Search for the cell housing the specified text and yield its [x, y] center coordinate. 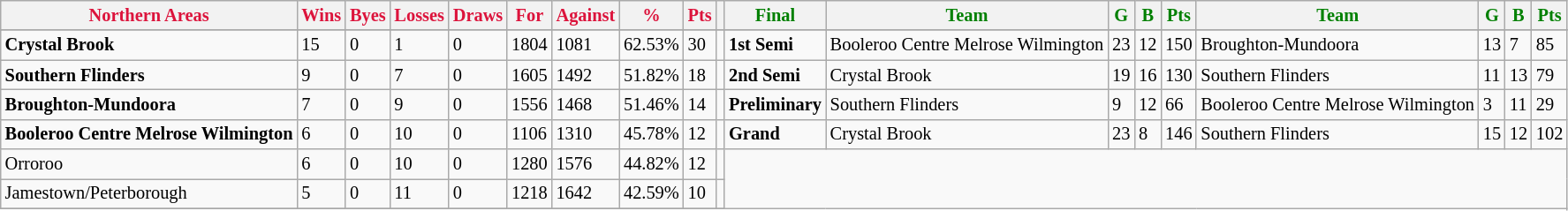
66 [1178, 104]
79 [1549, 75]
3 [1492, 104]
% [652, 15]
42.59% [652, 193]
Northern Areas [149, 15]
8 [1148, 134]
1468 [587, 104]
Orroroo [149, 164]
Against [587, 15]
5 [322, 193]
1218 [529, 193]
45.78% [652, 134]
30 [700, 45]
19 [1121, 75]
51.82% [652, 75]
1492 [587, 75]
1804 [529, 45]
1106 [529, 134]
1556 [529, 104]
Byes [367, 15]
18 [700, 75]
16 [1148, 75]
Losses [420, 15]
85 [1549, 45]
1576 [587, 164]
14 [700, 104]
2nd Semi [776, 75]
130 [1178, 75]
150 [1178, 45]
Preliminary [776, 104]
51.46% [652, 104]
62.53% [652, 45]
Draws [478, 15]
44.82% [652, 164]
102 [1549, 134]
Wins [322, 15]
1 [420, 45]
1605 [529, 75]
Grand [776, 134]
1310 [587, 134]
29 [1549, 104]
146 [1178, 134]
Final [776, 15]
Jamestown/Peterborough [149, 193]
1280 [529, 164]
1081 [587, 45]
1642 [587, 193]
For [529, 15]
1st Semi [776, 45]
